Search for the cell housing the specified text and yield its [X, Y] center coordinate. 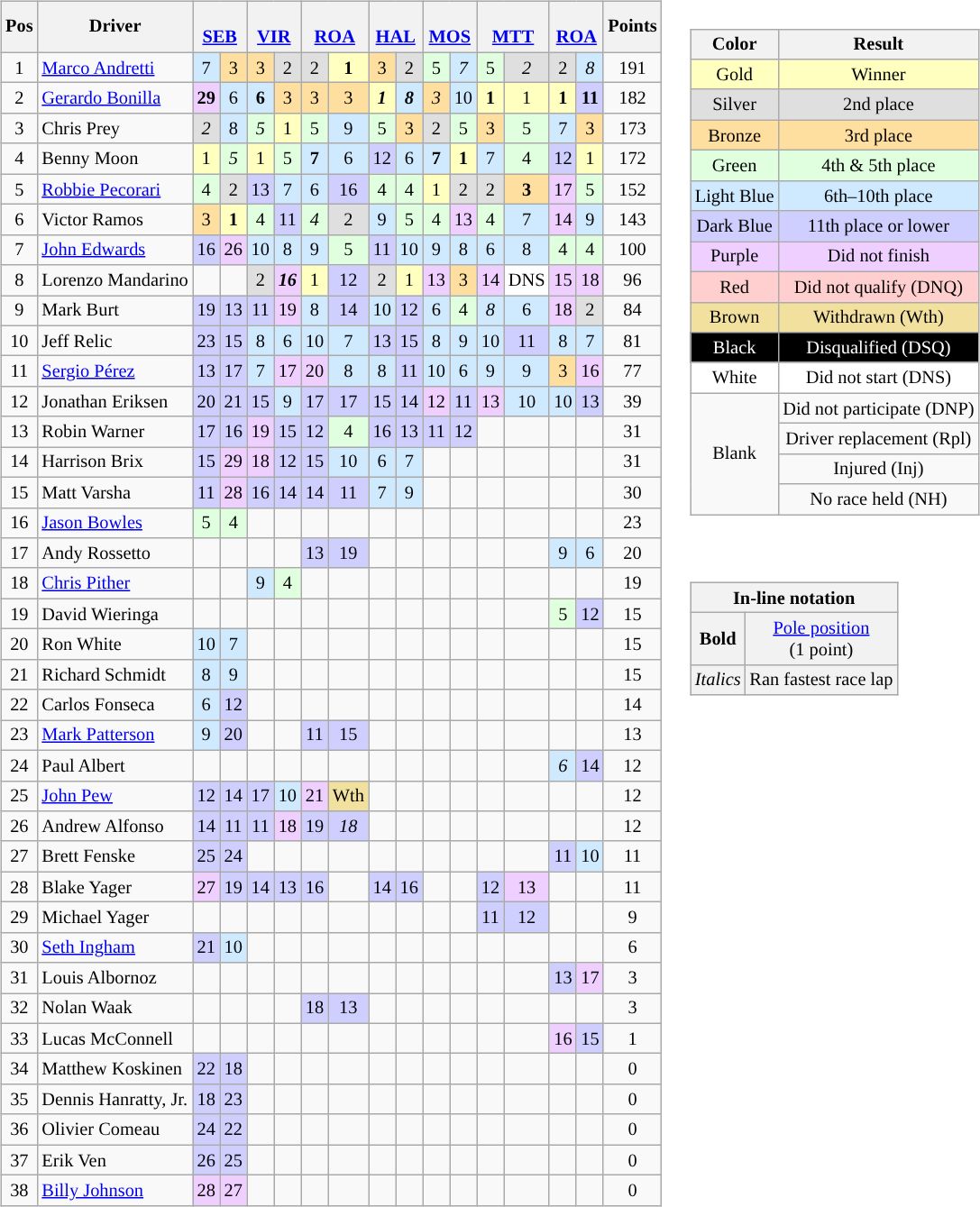
Matthew Koskinen [114, 1069]
Ron White [114, 645]
33 [19, 1038]
No race held (NH) [878, 499]
Robbie Pecorari [114, 189]
Marco Andretti [114, 68]
HAL [396, 27]
Wth [348, 796]
Lorenzo Mandarino [114, 280]
32 [19, 1009]
Dark Blue [734, 226]
Sergio Pérez [114, 371]
Did not finish [878, 257]
Jason Bowles [114, 523]
11th place or lower [878, 226]
172 [632, 159]
Andy Rossetto [114, 553]
Pos [19, 27]
Richard Schmidt [114, 674]
2nd place [878, 105]
Victor Ramos [114, 220]
96 [632, 280]
Gerardo Bonilla [114, 98]
Ran fastest race lap [822, 680]
3rd place [878, 135]
81 [632, 341]
John Edwards [114, 250]
Withdrawn (Wth) [878, 317]
Gold [734, 75]
84 [632, 311]
Light Blue [734, 196]
Michael Yager [114, 918]
34 [19, 1069]
Seth Ingham [114, 947]
Chris Prey [114, 129]
Harrison Brix [114, 462]
Jonathan Eriksen [114, 402]
77 [632, 371]
173 [632, 129]
Mark Patterson [114, 736]
Andrew Alfonso [114, 827]
Did not participate (DNP) [878, 408]
MOS [450, 27]
6th–10th place [878, 196]
Jeff Relic [114, 341]
Nolan Waak [114, 1009]
Purple [734, 257]
Robin Warner [114, 432]
Injured (Inj) [878, 469]
39 [632, 402]
Olivier Comeau [114, 1129]
Disqualified (DSQ) [878, 348]
Dennis Hanratty, Jr. [114, 1100]
VIR [274, 27]
Chris Pither [114, 583]
Brown [734, 317]
4th & 5th place [878, 166]
Paul Albert [114, 765]
182 [632, 98]
In-line notation [793, 598]
MTT [514, 27]
37 [19, 1160]
Black [734, 348]
Erik Ven [114, 1160]
Pole position(1 point) [822, 639]
SEB [220, 27]
White [734, 378]
Did not start (DNS) [878, 378]
Matt Varsha [114, 492]
36 [19, 1129]
Bronze [734, 135]
Red [734, 287]
Driver replacement (Rpl) [878, 439]
Mark Burt [114, 311]
Green [734, 166]
152 [632, 189]
Benny Moon [114, 159]
143 [632, 220]
Bold [718, 639]
Points [632, 27]
Winner [878, 75]
DNS [527, 280]
Louis Albornoz [114, 978]
35 [19, 1100]
Brett Fenske [114, 856]
Result [878, 44]
Color [734, 44]
Billy Johnson [114, 1191]
38 [19, 1191]
Did not qualify (DNQ) [878, 287]
John Pew [114, 796]
Blake Yager [114, 887]
David Wieringa [114, 614]
Lucas McConnell [114, 1038]
Driver [114, 27]
100 [632, 250]
191 [632, 68]
Blank [734, 454]
Carlos Fonseca [114, 705]
Italics [718, 680]
Silver [734, 105]
